Find where the given text appears and provide that cell's center as [x, y] coordinate. 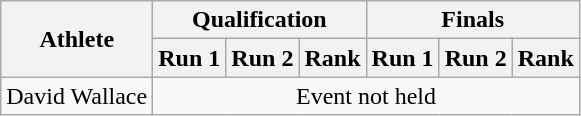
Athlete [77, 39]
Finals [472, 20]
Qualification [260, 20]
Event not held [366, 96]
David Wallace [77, 96]
